Pinpoint the cell where the given text exists, returning its [X, Y] midpoint coordinate. 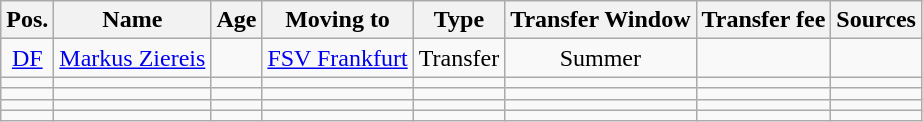
Summer [600, 58]
Markus Ziereis [132, 58]
Pos. [28, 20]
Transfer fee [764, 20]
DF [28, 58]
Age [236, 20]
Sources [876, 20]
Transfer [459, 58]
Moving to [338, 20]
Name [132, 20]
Type [459, 20]
Transfer Window [600, 20]
FSV Frankfurt [338, 58]
